Pinpoint the cell where the given text exists, returning its [x, y] midpoint coordinate. 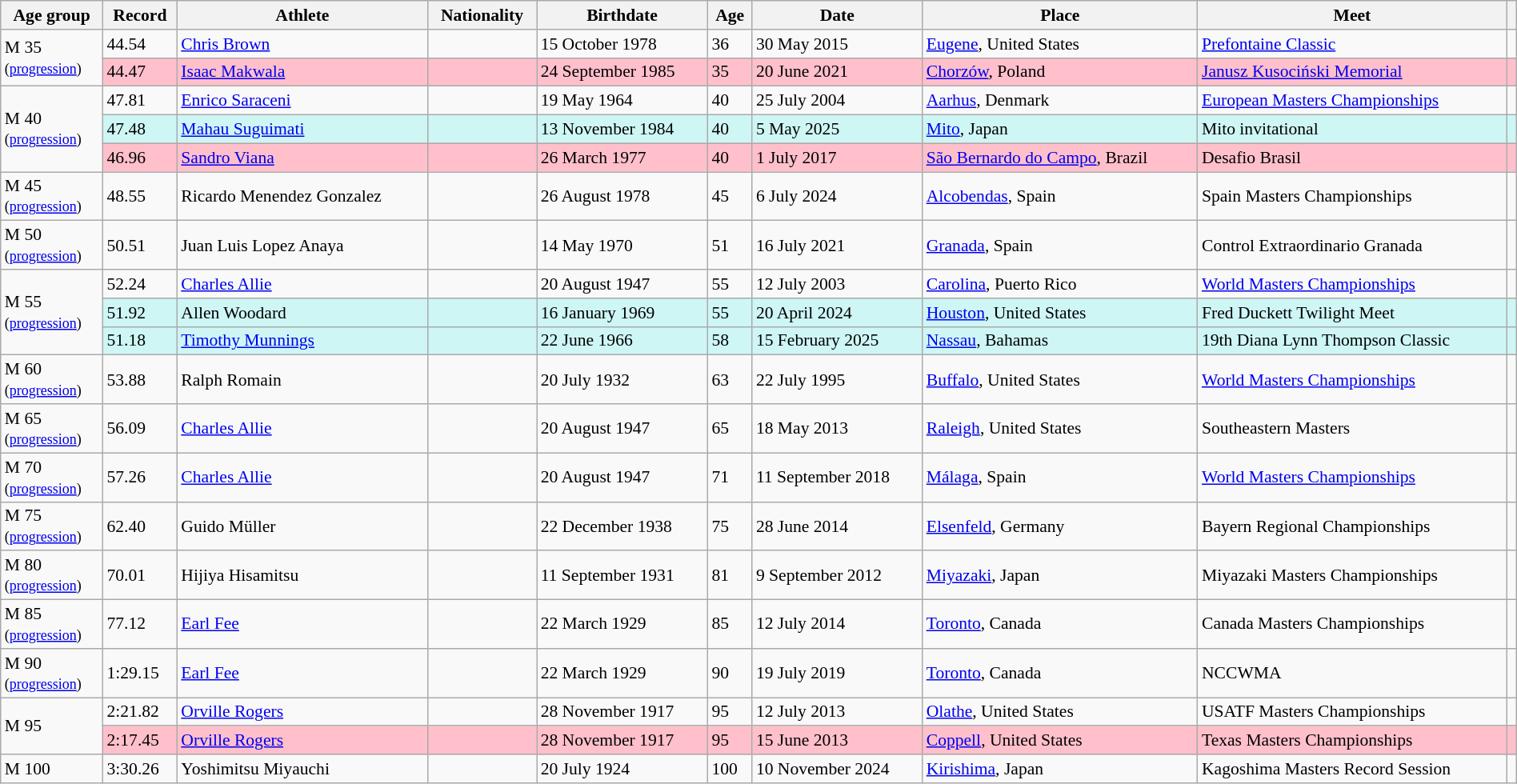
12 July 2003 [837, 284]
100 [730, 769]
75 [730, 526]
25 July 2004 [837, 101]
2:17.45 [139, 741]
Meet [1352, 15]
Canada Masters Championships [1352, 624]
57.26 [139, 477]
45 [730, 197]
Enrico Saraceni [302, 101]
85 [730, 624]
Southeastern Masters [1352, 429]
65 [730, 429]
Elsenfeld, Germany [1060, 526]
1:29.15 [139, 674]
Janusz Kusociński Memorial [1352, 72]
Aarhus, Denmark [1060, 101]
Bayern Regional Championships [1352, 526]
Chorzów, Poland [1060, 72]
Prefontaine Classic [1352, 44]
11 September 1931 [622, 576]
Mito, Japan [1060, 130]
Eugene, United States [1060, 44]
22 December 1938 [622, 526]
22 June 1966 [622, 341]
Mahau Suguimati [302, 130]
M 80 (progression) [52, 576]
Allen Woodard [302, 313]
M 50 (progression) [52, 245]
19 July 2019 [837, 674]
15 June 2013 [837, 741]
14 May 1970 [622, 245]
48.55 [139, 197]
16 January 1969 [622, 313]
Raleigh, United States [1060, 429]
11 September 2018 [837, 477]
M 60 (progression) [52, 379]
3:30.26 [139, 769]
12 July 2014 [837, 624]
Sandro Viana [302, 158]
Carolina, Puerto Rico [1060, 284]
Yoshimitsu Miyauchi [302, 769]
46.96 [139, 158]
20 June 2021 [837, 72]
13 November 1984 [622, 130]
Miyazaki, Japan [1060, 576]
Houston, United States [1060, 313]
10 November 2024 [837, 769]
1 July 2017 [837, 158]
Control Extraordinario Granada [1352, 245]
Place [1060, 15]
24 September 1985 [622, 72]
19th Diana Lynn Thompson Classic [1352, 341]
Juan Luis Lopez Anaya [302, 245]
Birthdate [622, 15]
50.51 [139, 245]
70.01 [139, 576]
52.24 [139, 284]
M 35 (progression) [52, 58]
15 October 1978 [622, 44]
M 85 (progression) [52, 624]
35 [730, 72]
44.47 [139, 72]
53.88 [139, 379]
51.18 [139, 341]
71 [730, 477]
26 August 1978 [622, 197]
58 [730, 341]
Guido Müller [302, 526]
90 [730, 674]
2:21.82 [139, 712]
36 [730, 44]
81 [730, 576]
47.48 [139, 130]
12 July 2013 [837, 712]
M 65 (progression) [52, 429]
M 95 [52, 726]
Hijiya Hisamitsu [302, 576]
USATF Masters Championships [1352, 712]
62.40 [139, 526]
28 June 2014 [837, 526]
Málaga, Spain [1060, 477]
16 July 2021 [837, 245]
Nationality [482, 15]
5 May 2025 [837, 130]
Record [139, 15]
NCCWMA [1352, 674]
Kirishima, Japan [1060, 769]
77.12 [139, 624]
22 July 1995 [837, 379]
51.92 [139, 313]
20 April 2024 [837, 313]
26 March 1977 [622, 158]
19 May 1964 [622, 101]
Age [730, 15]
18 May 2013 [837, 429]
9 September 2012 [837, 576]
Timothy Munnings [302, 341]
Fred Duckett Twilight Meet [1352, 313]
30 May 2015 [837, 44]
44.54 [139, 44]
Chris Brown [302, 44]
Granada, Spain [1060, 245]
Isaac Makwala [302, 72]
Ralph Romain [302, 379]
M 55 (progression) [52, 312]
Athlete [302, 15]
56.09 [139, 429]
M 70 (progression) [52, 477]
Desafio Brasil [1352, 158]
Age group [52, 15]
M 75 (progression) [52, 526]
Texas Masters Championships [1352, 741]
Olathe, United States [1060, 712]
Ricardo Menendez Gonzalez [302, 197]
M 40 (progression) [52, 130]
20 July 1932 [622, 379]
Kagoshima Masters Record Session [1352, 769]
M 45 (progression) [52, 197]
M 100 [52, 769]
6 July 2024 [837, 197]
47.81 [139, 101]
15 February 2025 [837, 341]
Nassau, Bahamas [1060, 341]
European Masters Championships [1352, 101]
Coppell, United States [1060, 741]
Buffalo, United States [1060, 379]
Mito invitational [1352, 130]
Date [837, 15]
Spain Masters Championships [1352, 197]
20 July 1924 [622, 769]
Alcobendas, Spain [1060, 197]
São Bernardo do Campo, Brazil [1060, 158]
63 [730, 379]
Miyazaki Masters Championships [1352, 576]
M 90 (progression) [52, 674]
51 [730, 245]
